Scan for the cell matching the given text and deliver its (X, Y) coordinate at center. 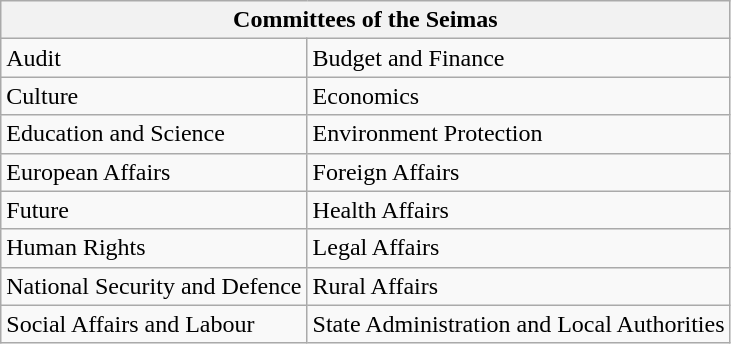
Rural Affairs (518, 286)
Economics (518, 96)
Education and Science (154, 134)
Committees of the Seimas (366, 20)
Audit (154, 58)
Foreign Affairs (518, 172)
Culture (154, 96)
Budget and Finance (518, 58)
Legal Affairs (518, 248)
Environment Protection (518, 134)
National Security and Defence (154, 286)
European Affairs (154, 172)
Social Affairs and Labour (154, 324)
State Administration and Local Authorities (518, 324)
Future (154, 210)
Health Affairs (518, 210)
Human Rights (154, 248)
